Extract the (X, Y) coordinate from the center of the cell holding the provided text.  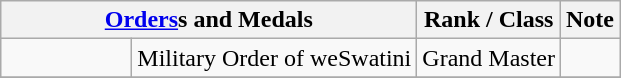
Orderss and Medals (209, 20)
Note (590, 20)
Rank / Class (489, 20)
Grand Master (489, 58)
Military Order of weSwatini (274, 58)
